Find where the given text appears and provide that cell's center as [x, y] coordinate. 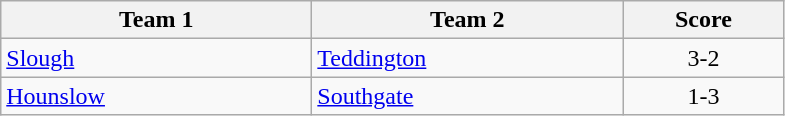
Team 1 [156, 20]
1-3 [704, 96]
Team 2 [468, 20]
3-2 [704, 58]
Score [704, 20]
Hounslow [156, 96]
Slough [156, 58]
Teddington [468, 58]
Southgate [468, 96]
